Extract the (X, Y) coordinate from the center of the cell holding the provided text.  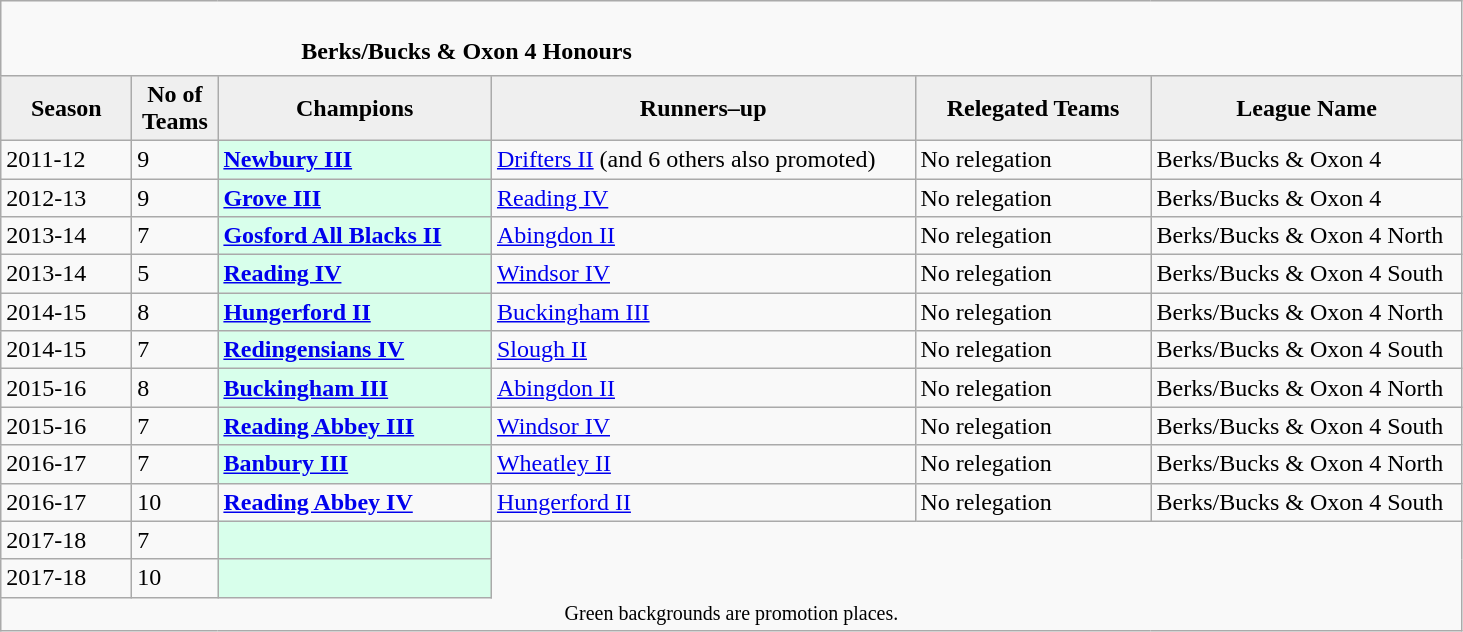
Grove III (355, 197)
Newbury III (355, 159)
2012-13 (66, 197)
Wheatley II (703, 464)
Slough II (703, 350)
No of Teams (175, 108)
Gosford All Blacks II (355, 236)
Relegated Teams (1033, 108)
Champions (355, 108)
2011-12 (66, 159)
Green backgrounds are promotion places. (732, 614)
5 (175, 274)
Redingensians IV (355, 350)
Drifters II (and 6 others also promoted) (703, 159)
Reading Abbey IV (355, 502)
Runners–up (703, 108)
League Name (1306, 108)
Reading Abbey III (355, 426)
Banbury III (355, 464)
Season (66, 108)
